Search for the cell housing the specified text and yield its [x, y] center coordinate. 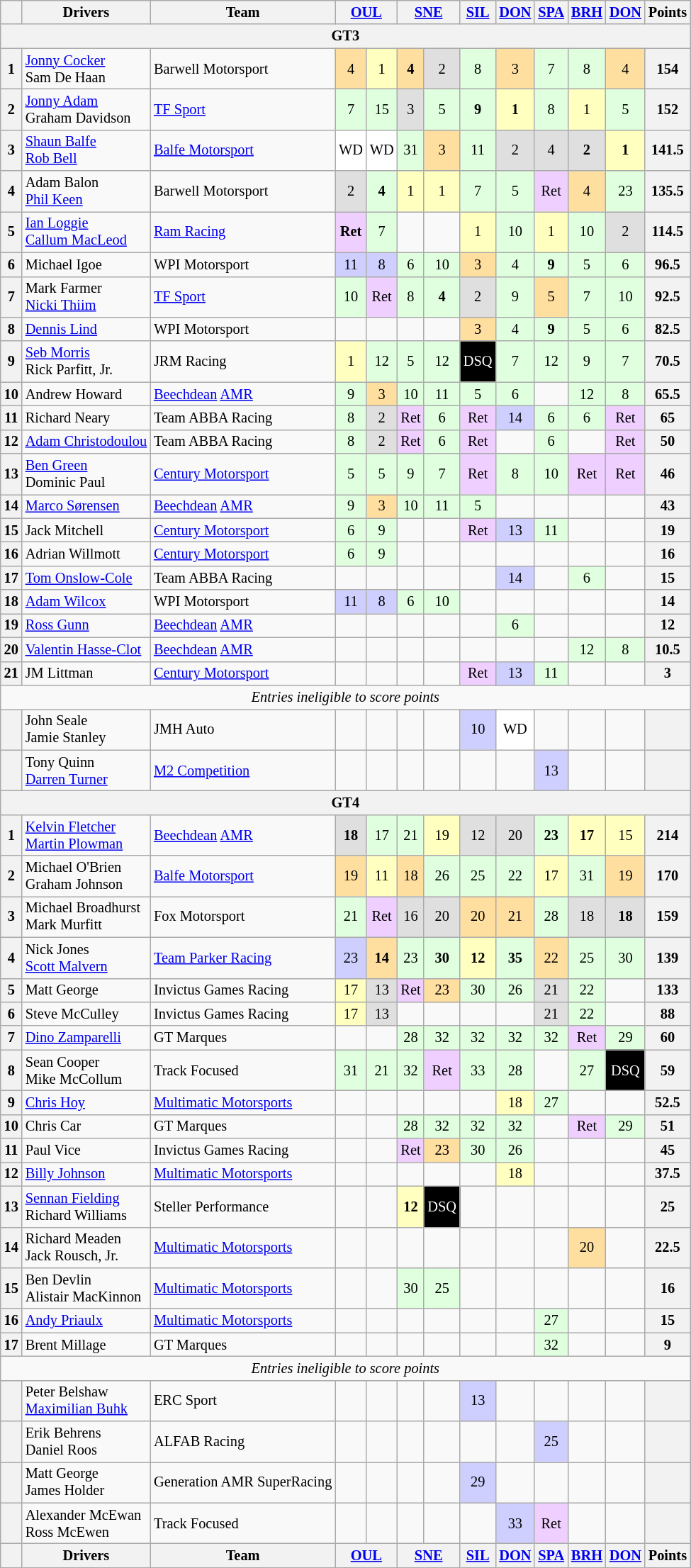
Team Parker Racing [242, 958]
152 [668, 109]
65.5 [668, 394]
133 [668, 990]
139 [668, 958]
Mark Farmer Nicki Thiim [86, 297]
35 [515, 958]
135.5 [668, 191]
Seb Morris Rick Parfitt, Jr. [86, 362]
Brent Millage [86, 1345]
Erik Behrens Daniel Roos [86, 1442]
Kelvin Fletcher Martin Plowman [86, 835]
Paul Vice [86, 1150]
Ben Green Dominic Paul [86, 474]
Michael Igoe [86, 264]
Ben Devlin Alistair MacKinnon [86, 1288]
Jonny Adam Graham Davidson [86, 109]
Fox Motorsport [242, 917]
Tom Onslow-Cole [86, 578]
Michael Broadhurst Mark Murfitt [86, 917]
159 [668, 917]
Nick Jones Scott Malvern [86, 958]
Sean Cooper Mike McCollum [86, 1070]
GT4 [346, 802]
Matt George [86, 990]
82.5 [668, 329]
ALFAB Racing [242, 1442]
Billy Johnson [86, 1174]
Ross Gunn [86, 625]
51 [668, 1126]
170 [668, 876]
22.5 [668, 1248]
Matt George James Holder [86, 1482]
Richard Meaden Jack Rousch, Jr. [86, 1248]
70.5 [668, 362]
96.5 [668, 264]
JMH Auto [242, 729]
Andrew Howard [86, 394]
Shaun Balfe Rob Bell [86, 150]
43 [668, 506]
Valentin Hasse-Clot [86, 649]
10.5 [668, 649]
Richard Neary [86, 418]
Steller Performance [242, 1206]
Chris Car [86, 1126]
52.5 [668, 1102]
Steve McCulley [86, 1014]
John Seale Jamie Stanley [86, 729]
88 [668, 1014]
92.5 [668, 297]
Michael O'Brien Graham Johnson [86, 876]
Generation AMR SuperRacing [242, 1482]
Andy Priaulx [86, 1321]
Sennan Fielding Richard Williams [86, 1206]
65 [668, 418]
Alexander McEwan Ross McEwen [86, 1523]
Tony Quinn Darren Turner [86, 771]
37.5 [668, 1174]
50 [668, 442]
Chris Hoy [86, 1102]
Adrian Willmott [86, 554]
Jack Mitchell [86, 530]
ERC Sport [242, 1401]
GT3 [346, 36]
141.5 [668, 150]
154 [668, 69]
60 [668, 1038]
Dino Zamparelli [86, 1038]
Ian Loggie Callum MacLeod [86, 232]
Peter Belshaw Maximilian Buhk [86, 1401]
Dennis Lind [86, 329]
114.5 [668, 232]
45 [668, 1150]
59 [668, 1070]
Jonny Cocker Sam De Haan [86, 69]
JRM Racing [242, 362]
Ram Racing [242, 232]
Adam Balon Phil Keen [86, 191]
M2 Competition [242, 771]
Adam Christodoulou [86, 442]
214 [668, 835]
JM Littman [86, 673]
Adam Wilcox [86, 602]
46 [668, 474]
Marco Sørensen [86, 506]
